For the text-containing cell, return its midpoint in (X, Y) coordinate format. 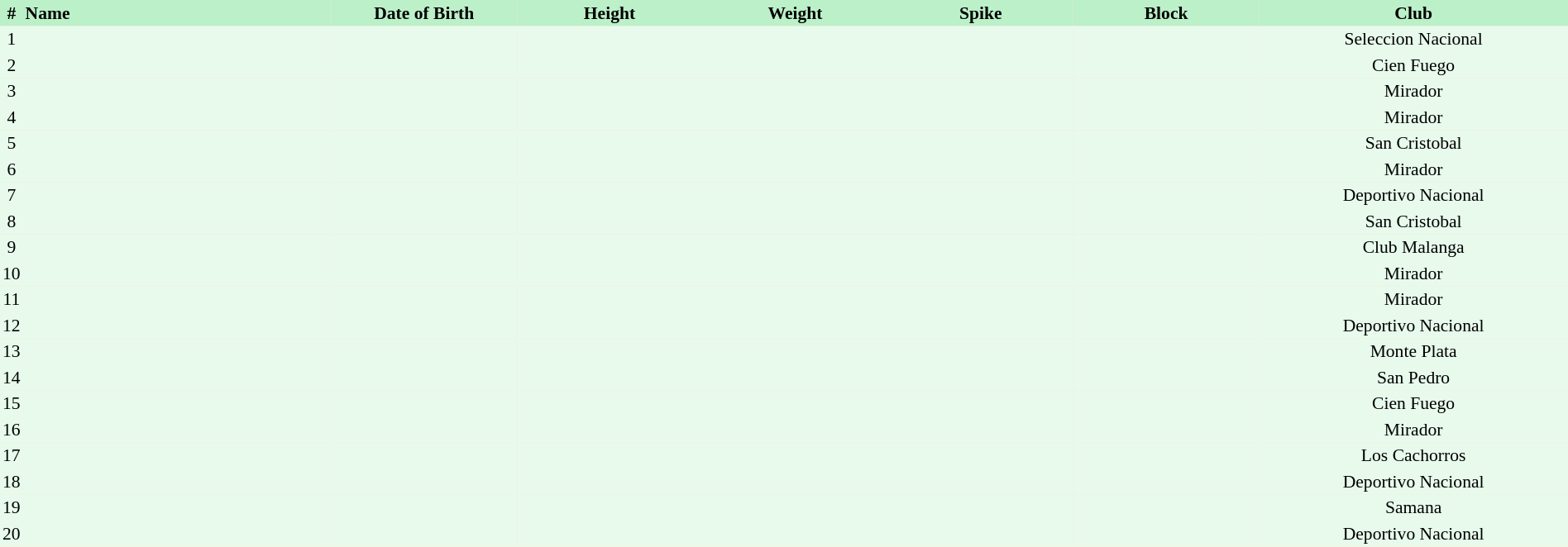
1 (12, 40)
# (12, 13)
4 (12, 117)
16 (12, 430)
12 (12, 326)
Club Malanga (1413, 248)
Block (1166, 13)
Seleccion Nacional (1413, 40)
18 (12, 482)
9 (12, 248)
San Pedro (1413, 378)
2 (12, 65)
15 (12, 403)
7 (12, 195)
8 (12, 221)
Samana (1413, 507)
20 (12, 534)
6 (12, 169)
Spike (981, 13)
Name (177, 13)
19 (12, 507)
13 (12, 352)
10 (12, 273)
Weight (796, 13)
11 (12, 299)
Los Cachorros (1413, 456)
Height (610, 13)
17 (12, 456)
Monte Plata (1413, 352)
Date of Birth (424, 13)
3 (12, 91)
14 (12, 378)
Club (1413, 13)
5 (12, 144)
